Identify which cell holds the provided text, then report its [x, y] central coordinate. 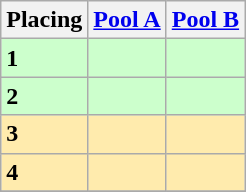
2 [44, 96]
1 [44, 58]
Pool B [205, 20]
Placing [44, 20]
4 [44, 172]
Pool A [127, 20]
3 [44, 134]
